Scan for the cell matching the given text and deliver its [x, y] coordinate at center. 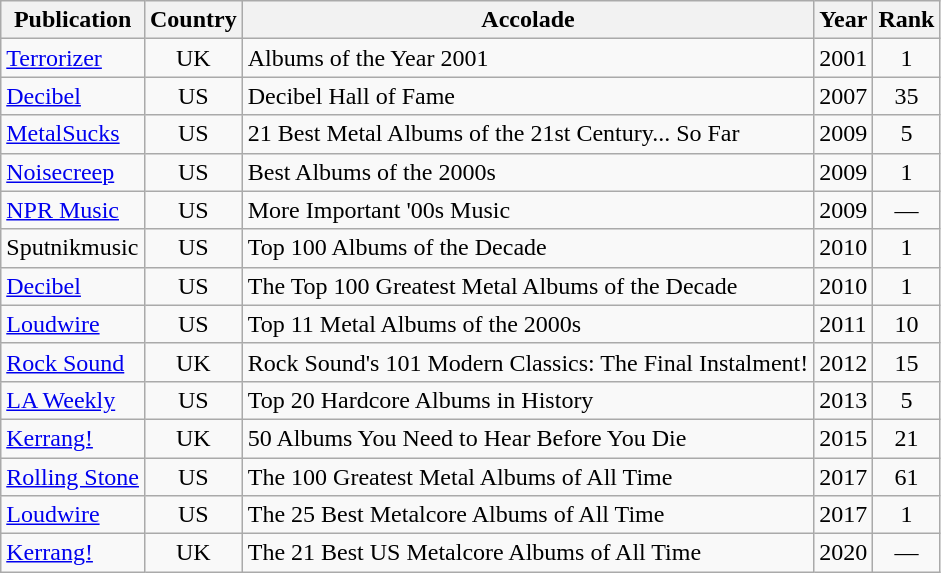
Top 20 Hardcore Albums in History [528, 400]
The 21 Best US Metalcore Albums of All Time [528, 553]
Decibel Hall of Fame [528, 96]
Rank [906, 20]
2001 [844, 58]
35 [906, 96]
Rock Sound [73, 362]
Top 100 Albums of the Decade [528, 248]
21 [906, 438]
Accolade [528, 20]
2012 [844, 362]
The Top 100 Greatest Metal Albums of the Decade [528, 286]
Albums of the Year 2001 [528, 58]
NPR Music [73, 210]
LA Weekly [73, 400]
15 [906, 362]
2013 [844, 400]
More Important '00s Music [528, 210]
2015 [844, 438]
50 Albums You Need to Hear Before You Die [528, 438]
Sputnikmusic [73, 248]
Publication [73, 20]
61 [906, 477]
Best Albums of the 2000s [528, 172]
MetalSucks [73, 134]
Noisecreep [73, 172]
10 [906, 324]
2011 [844, 324]
21 Best Metal Albums of the 21st Century... So Far [528, 134]
Country [193, 20]
The 100 Greatest Metal Albums of All Time [528, 477]
Top 11 Metal Albums of the 2000s [528, 324]
2007 [844, 96]
Year [844, 20]
Rolling Stone [73, 477]
Rock Sound's 101 Modern Classics: The Final Instalment! [528, 362]
Terrorizer [73, 58]
The 25 Best Metalcore Albums of All Time [528, 515]
2020 [844, 553]
